Locate the cell with the specified text and output its [x, y] center coordinate. 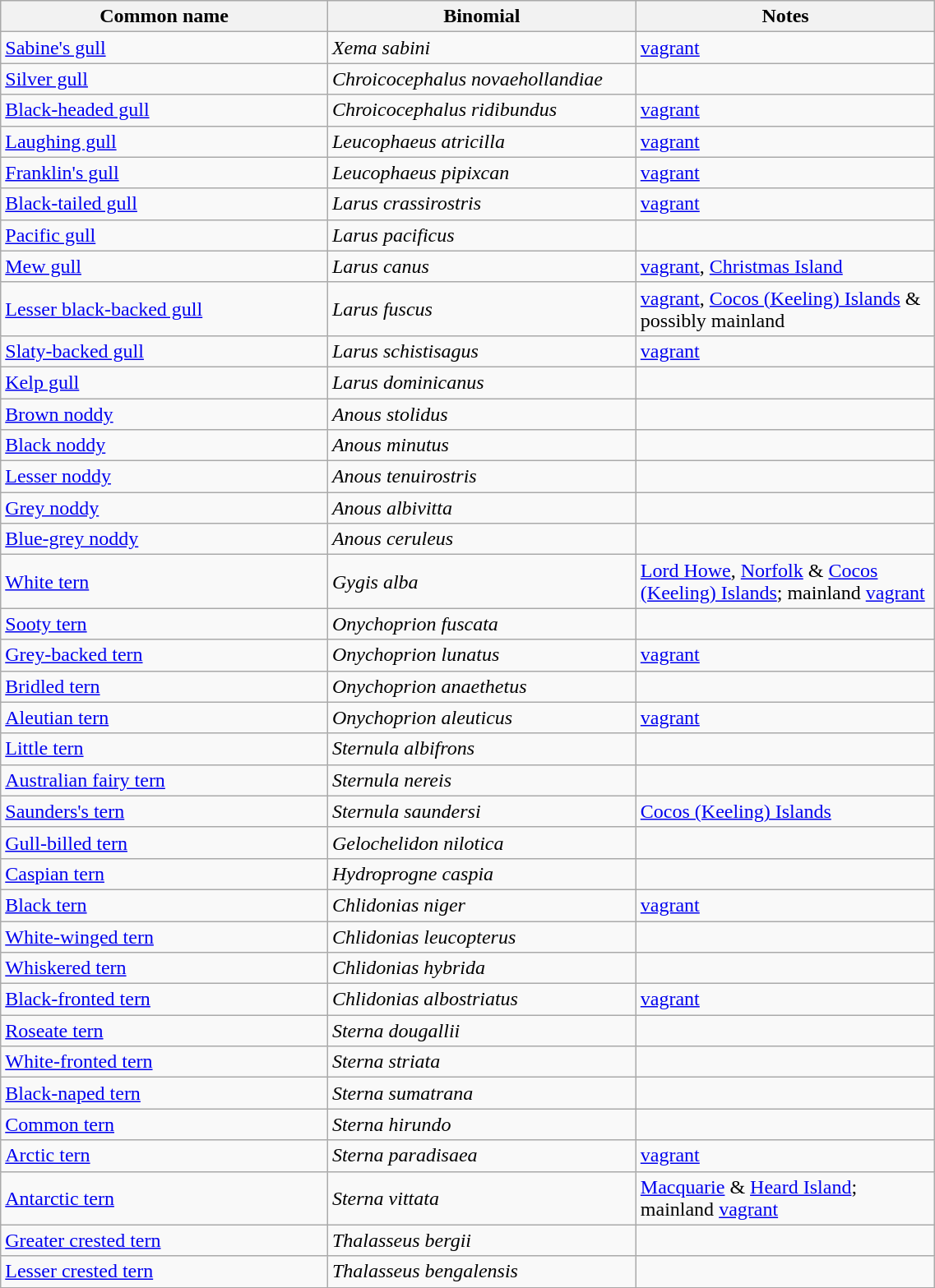
Anous albivitta [482, 508]
Black-headed gull [164, 110]
Aleutian tern [164, 718]
Chlidonias albostriatus [482, 999]
Common name [164, 16]
Sternula nereis [482, 780]
Brown noddy [164, 413]
Blue-grey noddy [164, 539]
Lesser crested tern [164, 1272]
Black tern [164, 905]
Anous minutus [482, 445]
Black-tailed gull [164, 204]
vagrant, Christmas Island [785, 266]
Xema sabini [482, 48]
Notes [785, 16]
Black noddy [164, 445]
Lesser noddy [164, 477]
White-fronted tern [164, 1062]
Chroicocephalus novaehollandiae [482, 79]
Anous ceruleus [482, 539]
Sterna vittata [482, 1198]
Pacific gull [164, 235]
Thalasseus bergii [482, 1240]
Sternula albifrons [482, 749]
Lord Howe, Norfolk & Cocos (Keeling) Islands; mainland vagrant [785, 582]
Hydroprogne caspia [482, 874]
Sterna hirundo [482, 1124]
Leucophaeus pipixcan [482, 173]
Larus fuscus [482, 309]
Kelp gull [164, 382]
Slaty-backed gull [164, 351]
Mew gull [164, 266]
Onychoprion aleuticus [482, 718]
Sterna paradisaea [482, 1156]
Grey-backed tern [164, 655]
Caspian tern [164, 874]
Anous tenuirostris [482, 477]
Roseate tern [164, 1031]
Black-fronted tern [164, 999]
Onychoprion lunatus [482, 655]
Larus pacificus [482, 235]
Little tern [164, 749]
White-winged tern [164, 936]
Australian fairy tern [164, 780]
Common tern [164, 1124]
Saunders's tern [164, 811]
Silver gull [164, 79]
Thalasseus bengalensis [482, 1272]
vagrant, Cocos (Keeling) Islands & possibly mainland [785, 309]
Sabine's gull [164, 48]
Whiskered tern [164, 968]
Sterna striata [482, 1062]
Chlidonias hybrida [482, 968]
White tern [164, 582]
Leucophaeus atricilla [482, 141]
Gelochelidon nilotica [482, 843]
Laughing gull [164, 141]
Chlidonias leucopterus [482, 936]
Greater crested tern [164, 1240]
Macquarie & Heard Island; mainland vagrant [785, 1198]
Sternula saundersi [482, 811]
Chlidonias niger [482, 905]
Sooty tern [164, 624]
Arctic tern [164, 1156]
Gygis alba [482, 582]
Black-naped tern [164, 1093]
Bridled tern [164, 686]
Chroicocephalus ridibundus [482, 110]
Sterna dougallii [482, 1031]
Sterna sumatrana [482, 1093]
Onychoprion fuscata [482, 624]
Larus dominicanus [482, 382]
Gull-billed tern [164, 843]
Larus crassirostris [482, 204]
Lesser black-backed gull [164, 309]
Franklin's gull [164, 173]
Binomial [482, 16]
Onychoprion anaethetus [482, 686]
Grey noddy [164, 508]
Anous stolidus [482, 413]
Cocos (Keeling) Islands [785, 811]
Larus canus [482, 266]
Antarctic tern [164, 1198]
Larus schistisagus [482, 351]
